Provide the [x, y] coordinate of the cell's center where the given text is located.  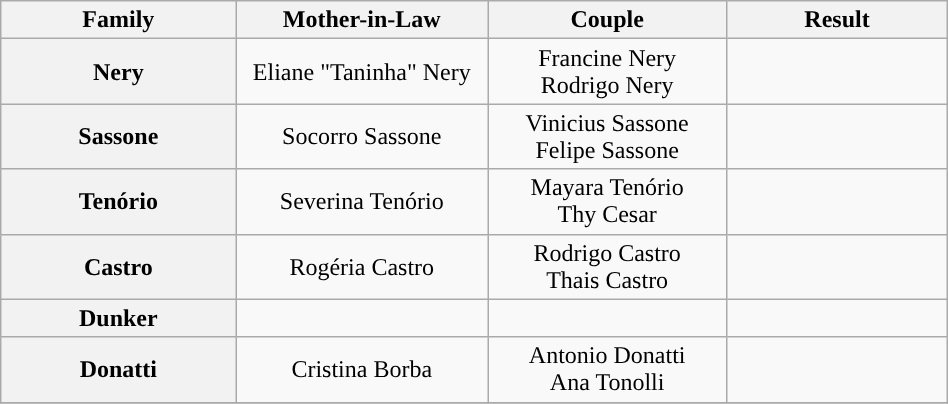
Rodrigo Castro Thais Castro [608, 266]
Donatti [118, 370]
Family [118, 20]
Castro [118, 266]
Rogéria Castro [362, 266]
Antonio Donatti Ana Tonolli [608, 370]
Francine Nery Rodrigo Nery [608, 72]
Sassone [118, 136]
Mayara Tenório Thy Cesar [608, 202]
Nery [118, 72]
Result [838, 20]
Socorro Sassone [362, 136]
Severina Tenório [362, 202]
Couple [608, 20]
Tenório [118, 202]
Mother-in-Law [362, 20]
Vinicius Sassone Felipe Sassone [608, 136]
Cristina Borba [362, 370]
Eliane "Taninha" Nery [362, 72]
Dunker [118, 318]
